Return the (x, y) coordinate for the center point of the cell that contains the specified text.  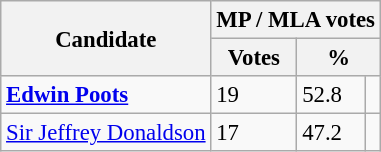
Candidate (106, 38)
Edwin Poots (106, 95)
19 (254, 95)
Sir Jeffrey Donaldson (106, 133)
47.2 (332, 133)
52.8 (332, 95)
Votes (254, 58)
17 (254, 133)
MP / MLA votes (296, 20)
% (338, 58)
